Find where the given text appears and provide that cell's center as (X, Y) coordinate. 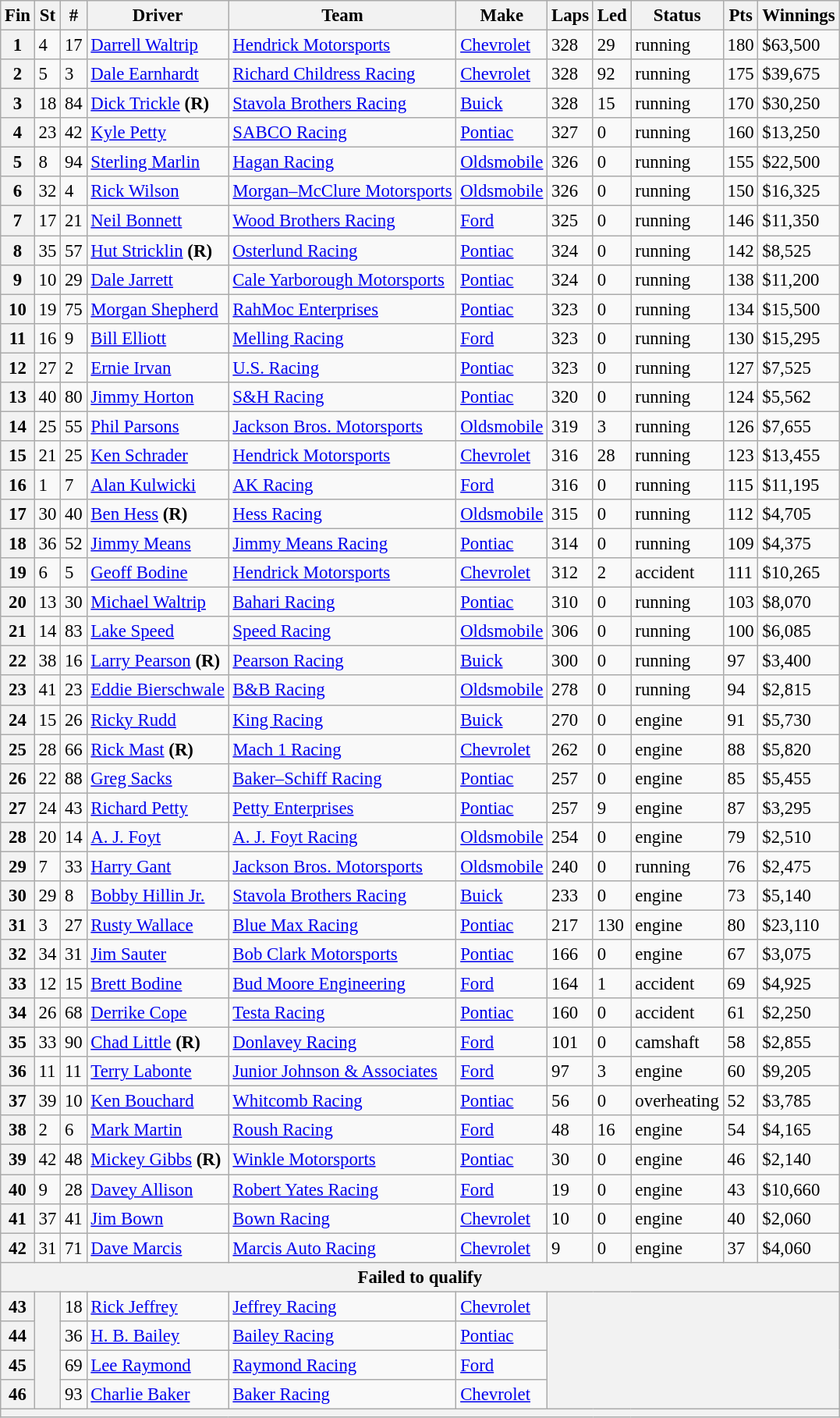
175 (741, 74)
Derrike Cope (158, 1013)
Pearson Racing (342, 661)
60 (741, 1071)
$8,070 (799, 602)
Sterling Marlin (158, 162)
Testa Racing (342, 1013)
61 (741, 1013)
Mach 1 Racing (342, 749)
Dale Jarrett (158, 279)
68 (73, 1013)
Bown Racing (342, 1218)
$4,060 (799, 1248)
83 (73, 631)
Davey Allison (158, 1189)
$8,525 (799, 251)
Raymond Racing (342, 1365)
79 (741, 837)
71 (73, 1248)
Jimmy Means (158, 544)
Marcis Auto Racing (342, 1248)
Michael Waltrip (158, 602)
$5,820 (799, 749)
Petty Enterprises (342, 808)
142 (741, 251)
262 (571, 749)
Ben Hess (R) (158, 514)
Jimmy Means Racing (342, 544)
B&B Racing (342, 691)
Jim Sauter (158, 954)
56 (571, 1101)
Laps (571, 16)
Ricky Rudd (158, 720)
$2,855 (799, 1043)
92 (611, 74)
278 (571, 691)
$10,265 (799, 573)
Baker–Schiff Racing (342, 778)
Bailey Racing (342, 1336)
AK Racing (342, 485)
93 (73, 1395)
150 (741, 191)
Bobby Hillin Jr. (158, 896)
166 (571, 954)
$39,675 (799, 74)
$15,295 (799, 338)
127 (741, 368)
$2,510 (799, 837)
Richard Petty (158, 808)
Rick Wilson (158, 191)
Dick Trickle (R) (158, 104)
$2,815 (799, 691)
$7,655 (799, 426)
$5,140 (799, 896)
Cale Yarborough Motorsports (342, 279)
315 (571, 514)
Dale Earnhardt (158, 74)
$4,705 (799, 514)
St (47, 16)
Fin (18, 16)
A. J. Foyt (158, 837)
155 (741, 162)
Chad Little (R) (158, 1043)
U.S. Racing (342, 368)
254 (571, 837)
Brett Bodine (158, 984)
58 (741, 1043)
Ken Schrader (158, 456)
Bill Elliott (158, 338)
H. B. Bailey (158, 1336)
SABCO Racing (342, 133)
Jeffrey Racing (342, 1306)
$6,085 (799, 631)
85 (741, 778)
Winnings (799, 16)
310 (571, 602)
Hagan Racing (342, 162)
134 (741, 309)
camshaft (677, 1043)
Morgan Shepherd (158, 309)
327 (571, 133)
146 (741, 221)
$5,455 (799, 778)
Hess Racing (342, 514)
Melling Racing (342, 338)
$2,475 (799, 866)
Donlavey Racing (342, 1043)
Wood Brothers Racing (342, 221)
126 (741, 426)
Charlie Baker (158, 1395)
Status (677, 16)
325 (571, 221)
314 (571, 544)
180 (741, 45)
$5,562 (799, 397)
Speed Racing (342, 631)
112 (741, 514)
45 (18, 1365)
Driver (158, 16)
Eddie Bierschwale (158, 691)
Bob Clark Motorsports (342, 954)
$22,500 (799, 162)
217 (571, 925)
73 (741, 896)
Larry Pearson (R) (158, 661)
Rick Mast (R) (158, 749)
$4,165 (799, 1131)
Richard Childress Racing (342, 74)
170 (741, 104)
$5,730 (799, 720)
$63,500 (799, 45)
$11,200 (799, 279)
$4,925 (799, 984)
123 (741, 456)
$2,140 (799, 1160)
$9,205 (799, 1071)
57 (73, 251)
RahMoc Enterprises (342, 309)
Failed to qualify (420, 1277)
$16,325 (799, 191)
Led (611, 16)
164 (571, 984)
Junior Johnson & Associates (342, 1071)
overheating (677, 1101)
$10,660 (799, 1189)
100 (741, 631)
115 (741, 485)
Make (502, 16)
300 (571, 661)
75 (73, 309)
Jimmy Horton (158, 397)
Morgan–McClure Motorsports (342, 191)
320 (571, 397)
90 (73, 1043)
$2,250 (799, 1013)
54 (741, 1131)
312 (571, 573)
Lee Raymond (158, 1365)
Alan Kulwicki (158, 485)
# (73, 16)
Osterlund Racing (342, 251)
Rick Jeffrey (158, 1306)
$30,250 (799, 104)
66 (73, 749)
Bahari Racing (342, 602)
$7,525 (799, 368)
Phil Parsons (158, 426)
A. J. Foyt Racing (342, 837)
109 (741, 544)
306 (571, 631)
233 (571, 896)
Neil Bonnett (158, 221)
Hut Stricklin (R) (158, 251)
King Racing (342, 720)
319 (571, 426)
$13,250 (799, 133)
Geoff Bodine (158, 573)
$23,110 (799, 925)
76 (741, 866)
$2,060 (799, 1218)
Pts (741, 16)
$13,455 (799, 456)
124 (741, 397)
$11,195 (799, 485)
S&H Racing (342, 397)
Roush Racing (342, 1131)
240 (571, 866)
Bud Moore Engineering (342, 984)
$3,295 (799, 808)
Harry Gant (158, 866)
84 (73, 104)
87 (741, 808)
101 (571, 1043)
Mark Martin (158, 1131)
$3,075 (799, 954)
55 (73, 426)
$4,375 (799, 544)
Darrell Waltrip (158, 45)
$15,500 (799, 309)
Greg Sacks (158, 778)
$11,350 (799, 221)
111 (741, 573)
Team (342, 16)
Robert Yates Racing (342, 1189)
44 (18, 1336)
138 (741, 279)
$3,400 (799, 661)
Kyle Petty (158, 133)
Dave Marcis (158, 1248)
67 (741, 954)
Ken Bouchard (158, 1101)
Mickey Gibbs (R) (158, 1160)
Lake Speed (158, 631)
Blue Max Racing (342, 925)
Jim Bown (158, 1218)
Baker Racing (342, 1395)
Ernie Irvan (158, 368)
Terry Labonte (158, 1071)
103 (741, 602)
Winkle Motorsports (342, 1160)
$3,785 (799, 1101)
Whitcomb Racing (342, 1101)
270 (571, 720)
91 (741, 720)
Rusty Wallace (158, 925)
